Detect which cell encompasses the target text, then output its (X, Y) center coordinate. 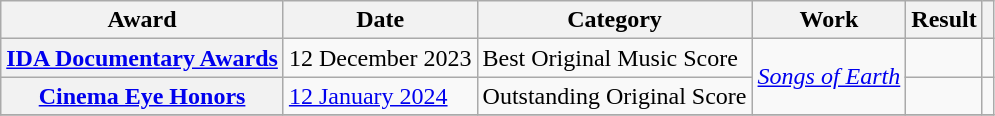
Work (829, 20)
Result (944, 20)
12 January 2024 (380, 96)
Date (380, 20)
Category (614, 20)
Cinema Eye Honors (142, 96)
Outstanding Original Score (614, 96)
Award (142, 20)
IDA Documentary Awards (142, 58)
Best Original Music Score (614, 58)
12 December 2023 (380, 58)
Songs of Earth (829, 77)
